Scan for the cell matching the given text and deliver its (X, Y) coordinate at center. 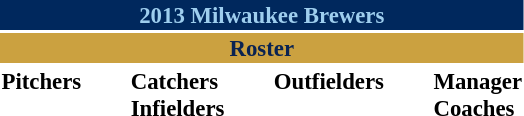
2013 Milwaukee Brewers (262, 15)
Roster (262, 48)
